Return [x, y] of the center of cell containing provided text 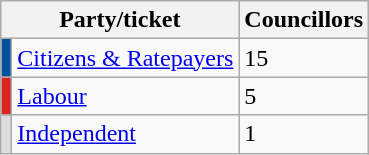
Party/ticket [120, 20]
1 [304, 134]
Labour [126, 96]
5 [304, 96]
Independent [126, 134]
Citizens & Ratepayers [126, 58]
Councillors [304, 20]
15 [304, 58]
